Return (x, y) of the center of cell containing provided text 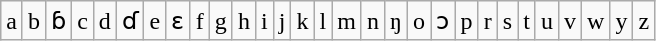
u (546, 21)
z (644, 21)
ŋ (396, 21)
m (347, 21)
h (244, 21)
o (418, 21)
a (12, 21)
c (83, 21)
y (622, 21)
n (372, 21)
b (34, 21)
d (104, 21)
i (264, 21)
ɔ (444, 21)
k (302, 21)
t (527, 21)
w (595, 21)
l (323, 21)
g (220, 21)
ɓ (59, 21)
v (570, 21)
p (466, 21)
ɛ (178, 21)
r (488, 21)
f (200, 21)
j (282, 21)
e (155, 21)
ɗ (130, 21)
s (507, 21)
